Locate the cell with the specified text and output its (x, y) center coordinate. 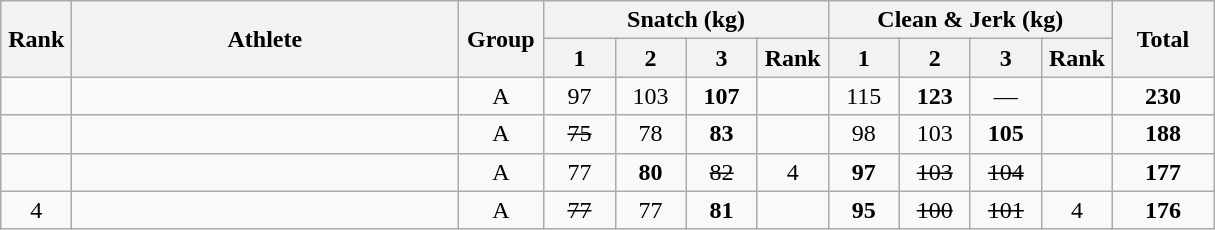
104 (1006, 172)
Snatch (kg) (686, 20)
105 (1006, 134)
100 (934, 210)
75 (580, 134)
82 (722, 172)
Clean & Jerk (kg) (970, 20)
78 (650, 134)
Athlete (265, 39)
115 (864, 96)
176 (1162, 210)
95 (864, 210)
81 (722, 210)
Total (1162, 39)
177 (1162, 172)
Group (501, 39)
83 (722, 134)
123 (934, 96)
101 (1006, 210)
98 (864, 134)
230 (1162, 96)
107 (722, 96)
80 (650, 172)
188 (1162, 134)
— (1006, 96)
